Detect which cell encompasses the target text, then output its [X, Y] center coordinate. 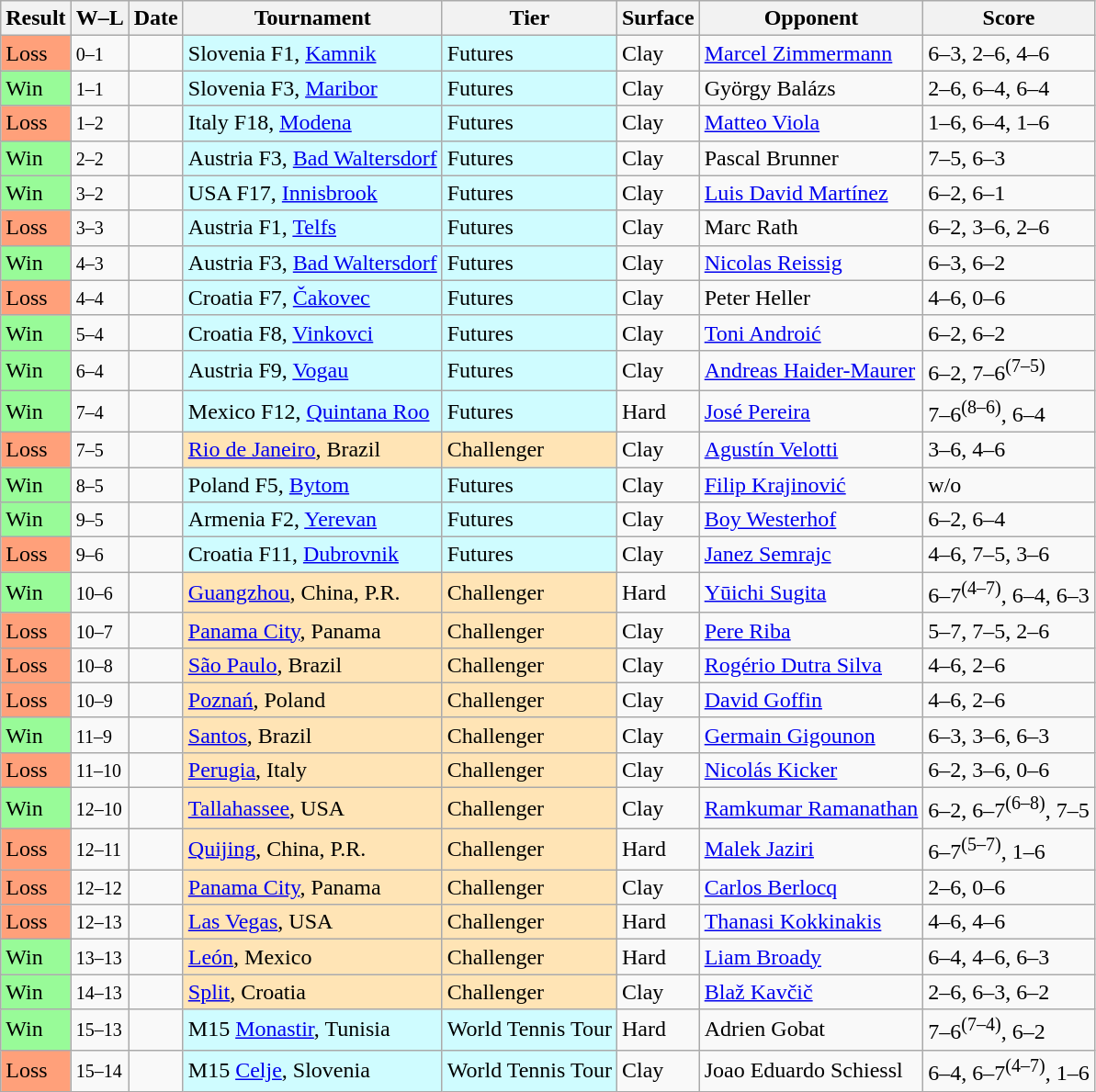
6–4, 6–7(4–7), 1–6 [1009, 1071]
15–13 [99, 1030]
5–4 [99, 332]
10–9 [99, 700]
1–2 [99, 123]
10–6 [99, 593]
Rio de Janeiro, Brazil [312, 449]
Germain Gigounon [811, 735]
10–8 [99, 665]
6–2, 6–2 [1009, 332]
Yūichi Sugita [811, 593]
6–4 [99, 371]
3–2 [99, 193]
6–3, 2–6, 4–6 [1009, 53]
Carlos Berlocq [811, 887]
Austria F1, Telfs [312, 228]
9–5 [99, 520]
Liam Broady [811, 957]
Score [1009, 18]
W–L [99, 18]
13–13 [99, 957]
David Goffin [811, 700]
6–2, 7–6(7–5) [1009, 371]
Result [36, 18]
Marcel Zimmermann [811, 53]
Agustín Velotti [811, 449]
12–10 [99, 808]
Croatia F8, Vinkovci [312, 332]
Croatia F7, Čakovec [312, 298]
Croatia F11, Dubrovnik [312, 555]
Rogério Dutra Silva [811, 665]
Peter Heller [811, 298]
León, Mexico [312, 957]
Nicolas Reissig [811, 263]
Filip Krajinović [811, 485]
Guangzhou, China, P.R. [312, 593]
Adrien Gobat [811, 1030]
9–6 [99, 555]
Split, Croatia [312, 992]
Boy Westerhof [811, 520]
4–6, 4–6 [1009, 922]
12–12 [99, 887]
Pere Riba [811, 630]
7–5, 6–3 [1009, 158]
Austria F9, Vogau [312, 371]
6–4, 4–6, 6–3 [1009, 957]
Las Vegas, USA [312, 922]
7–5 [99, 449]
USA F17, Innisbrook [312, 193]
Slovenia F3, Maribor [312, 88]
8–5 [99, 485]
Joao Eduardo Schiessl [811, 1071]
6–2, 3–6, 2–6 [1009, 228]
Mexico F12, Quintana Roo [312, 411]
7–6(7–4), 6–2 [1009, 1030]
Italy F18, Modena [312, 123]
Armenia F2, Yerevan [312, 520]
Tournament [312, 18]
Santos, Brazil [312, 735]
Surface [658, 18]
Toni Androić [811, 332]
Marc Rath [811, 228]
Pascal Brunner [811, 158]
4–4 [99, 298]
6–2, 6–7(6–8), 7–5 [1009, 808]
Tallahassee, USA [312, 808]
2–6, 0–6 [1009, 887]
6–3, 6–2 [1009, 263]
3–6, 4–6 [1009, 449]
Tier [529, 18]
György Balázs [811, 88]
José Pereira [811, 411]
6–2, 3–6, 0–6 [1009, 771]
6–7(5–7), 1–6 [1009, 849]
6–3, 3–6, 6–3 [1009, 735]
4–3 [99, 263]
Opponent [811, 18]
São Paulo, Brazil [312, 665]
7–6(8–6), 6–4 [1009, 411]
1–6, 6–4, 1–6 [1009, 123]
Date [156, 18]
4–6, 0–6 [1009, 298]
M15 Celje, Slovenia [312, 1071]
w/o [1009, 485]
6–7(4–7), 6–4, 6–3 [1009, 593]
15–14 [99, 1071]
Thanasi Kokkinakis [811, 922]
Matteo Viola [811, 123]
14–13 [99, 992]
3–3 [99, 228]
10–7 [99, 630]
Slovenia F1, Kamnik [312, 53]
0–1 [99, 53]
5–7, 7–5, 2–6 [1009, 630]
Poland F5, Bytom [312, 485]
7–4 [99, 411]
11–10 [99, 771]
12–11 [99, 849]
11–9 [99, 735]
Ramkumar Ramanathan [811, 808]
2–6, 6–3, 6–2 [1009, 992]
Quijing, China, P.R. [312, 849]
Perugia, Italy [312, 771]
Andreas Haider-Maurer [811, 371]
Malek Jaziri [811, 849]
M15 Monastir, Tunisia [312, 1030]
2–6, 6–4, 6–4 [1009, 88]
Nicolás Kicker [811, 771]
Poznań, Poland [312, 700]
2–2 [99, 158]
4–6, 7–5, 3–6 [1009, 555]
1–1 [99, 88]
6–2, 6–4 [1009, 520]
Blaž Kavčič [811, 992]
Janez Semrajc [811, 555]
12–13 [99, 922]
Luis David Martínez [811, 193]
6–2, 6–1 [1009, 193]
